Detect which cell encompasses the target text, then output its [X, Y] center coordinate. 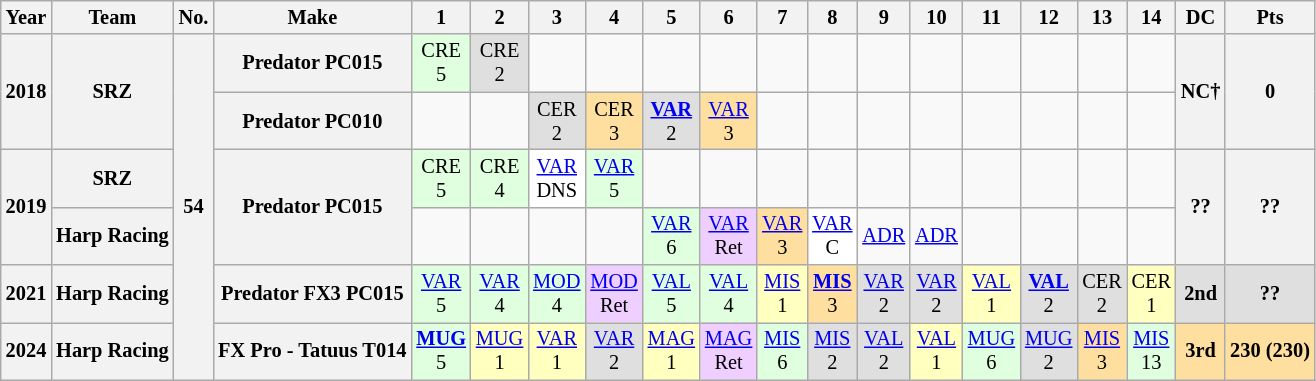
VAR1 [556, 351]
MIS6 [782, 351]
2 [500, 17]
3 [556, 17]
MOD4 [556, 294]
MUG5 [441, 351]
2018 [26, 92]
VAR4 [500, 294]
MIS1 [782, 294]
MIS13 [1152, 351]
VAL4 [728, 294]
Make [312, 17]
Team [112, 17]
Pts [1270, 17]
VARC [832, 236]
CER3 [614, 121]
CRE4 [500, 178]
DC [1200, 17]
Year [26, 17]
CRE2 [500, 63]
MAGRet [728, 351]
14 [1152, 17]
4 [614, 17]
5 [672, 17]
No. [194, 17]
11 [992, 17]
6 [728, 17]
3rd [1200, 351]
MIS 2 [832, 351]
VAR6 [672, 236]
13 [1102, 17]
7 [782, 17]
54 [194, 207]
2024 [26, 351]
MUG1 [500, 351]
FX Pro - Tatuus T014 [312, 351]
9 [884, 17]
MODRet [614, 294]
VARDNS [556, 178]
MUG6 [992, 351]
1 [441, 17]
Predator FX3 PC015 [312, 294]
230 (230) [1270, 351]
MUG2 [1048, 351]
2019 [26, 206]
NC† [1200, 92]
VAL5 [672, 294]
8 [832, 17]
MAG1 [672, 351]
2021 [26, 294]
12 [1048, 17]
2nd [1200, 294]
Predator PC010 [312, 121]
0 [1270, 92]
VARRet [728, 236]
10 [936, 17]
CER1 [1152, 294]
